Detect which cell encompasses the target text, then output its (x, y) center coordinate. 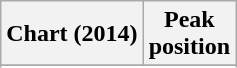
Chart (2014) (72, 34)
Peakposition (189, 34)
